Search for the cell housing the specified text and yield its [x, y] center coordinate. 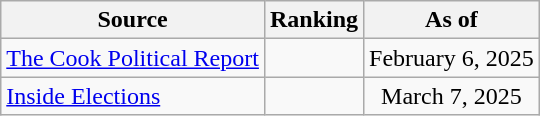
February 6, 2025 [452, 58]
Source [133, 20]
As of [452, 20]
March 7, 2025 [452, 96]
The Cook Political Report [133, 58]
Ranking [314, 20]
Inside Elections [133, 96]
